Find where the given text appears and provide that cell's center as [X, Y] coordinate. 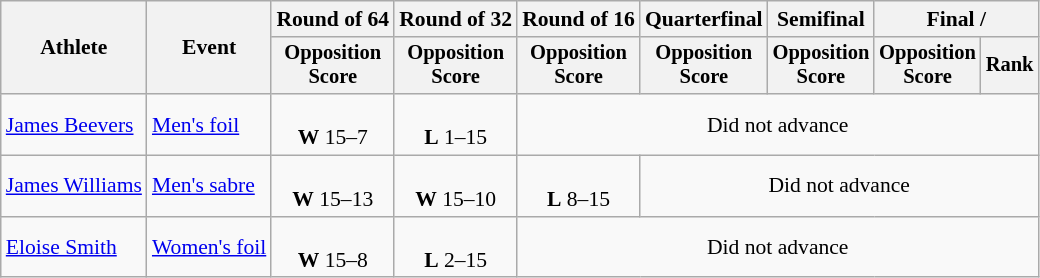
L 1–15 [456, 124]
W 15–10 [456, 186]
James Beevers [74, 124]
Round of 16 [578, 19]
Event [209, 48]
L 8–15 [578, 186]
Eloise Smith [74, 248]
W 15–7 [332, 124]
Men's foil [209, 124]
Women's foil [209, 248]
W 15–8 [332, 248]
James Williams [74, 186]
Round of 32 [456, 19]
Men's sabre [209, 186]
Final / [956, 19]
Round of 64 [332, 19]
Semifinal [822, 19]
Quarterfinal [704, 19]
Athlete [74, 48]
Rank [1010, 66]
W 15–13 [332, 186]
L 2–15 [456, 248]
